Determine the [X, Y] coordinate at the center of the cell enclosing the given text.  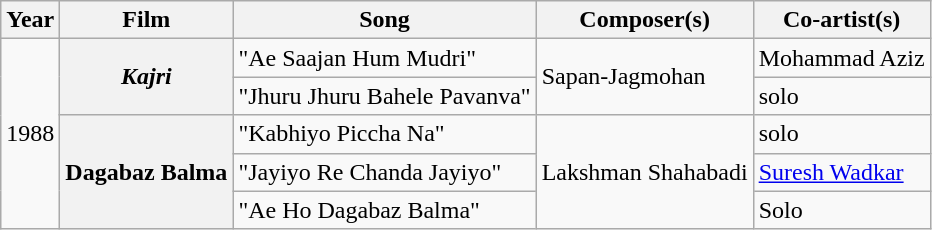
Composer(s) [644, 20]
Dagabaz Balma [146, 172]
1988 [30, 134]
Song [384, 20]
Lakshman Shahabadi [644, 172]
Mohammad Aziz [842, 58]
Suresh Wadkar [842, 172]
Film [146, 20]
Solo [842, 210]
"Kabhiyo Piccha Na" [384, 134]
Co-artist(s) [842, 20]
Sapan-Jagmohan [644, 77]
Kajri [146, 77]
"Ae Ho Dagabaz Balma" [384, 210]
"Jayiyo Re Chanda Jayiyo" [384, 172]
"Jhuru Jhuru Bahele Pavanva" [384, 96]
"Ae Saajan Hum Mudri" [384, 58]
Year [30, 20]
